For the text-containing cell, return its midpoint in (x, y) coordinate format. 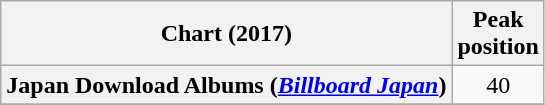
Japan Download Albums (Billboard Japan) (226, 85)
Peakposition (498, 34)
40 (498, 85)
Chart (2017) (226, 34)
